Determine the (x, y) coordinate at the center of the cell enclosing the given text.  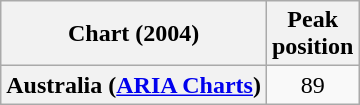
Peakposition (312, 34)
Chart (2004) (134, 34)
89 (312, 85)
Australia (ARIA Charts) (134, 85)
